Find where the given text appears and provide that cell's center as [X, Y] coordinate. 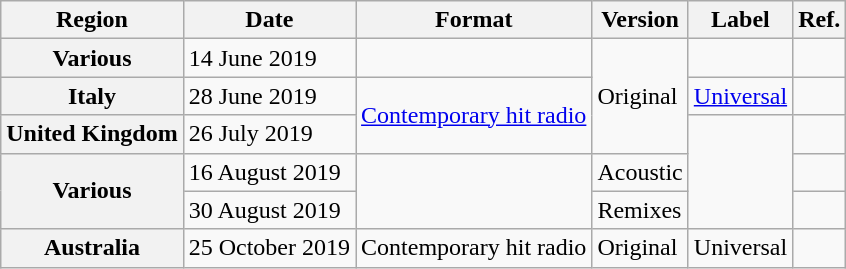
Date [269, 20]
28 June 2019 [269, 96]
26 July 2019 [269, 134]
Australia [92, 248]
25 October 2019 [269, 248]
14 June 2019 [269, 58]
16 August 2019 [269, 172]
Italy [92, 96]
Region [92, 20]
Format [474, 20]
Remixes [640, 210]
Acoustic [640, 172]
Label [740, 20]
30 August 2019 [269, 210]
Version [640, 20]
United Kingdom [92, 134]
Ref. [820, 20]
